Provide the [X, Y] coordinate of the cell's center where the given text is located.  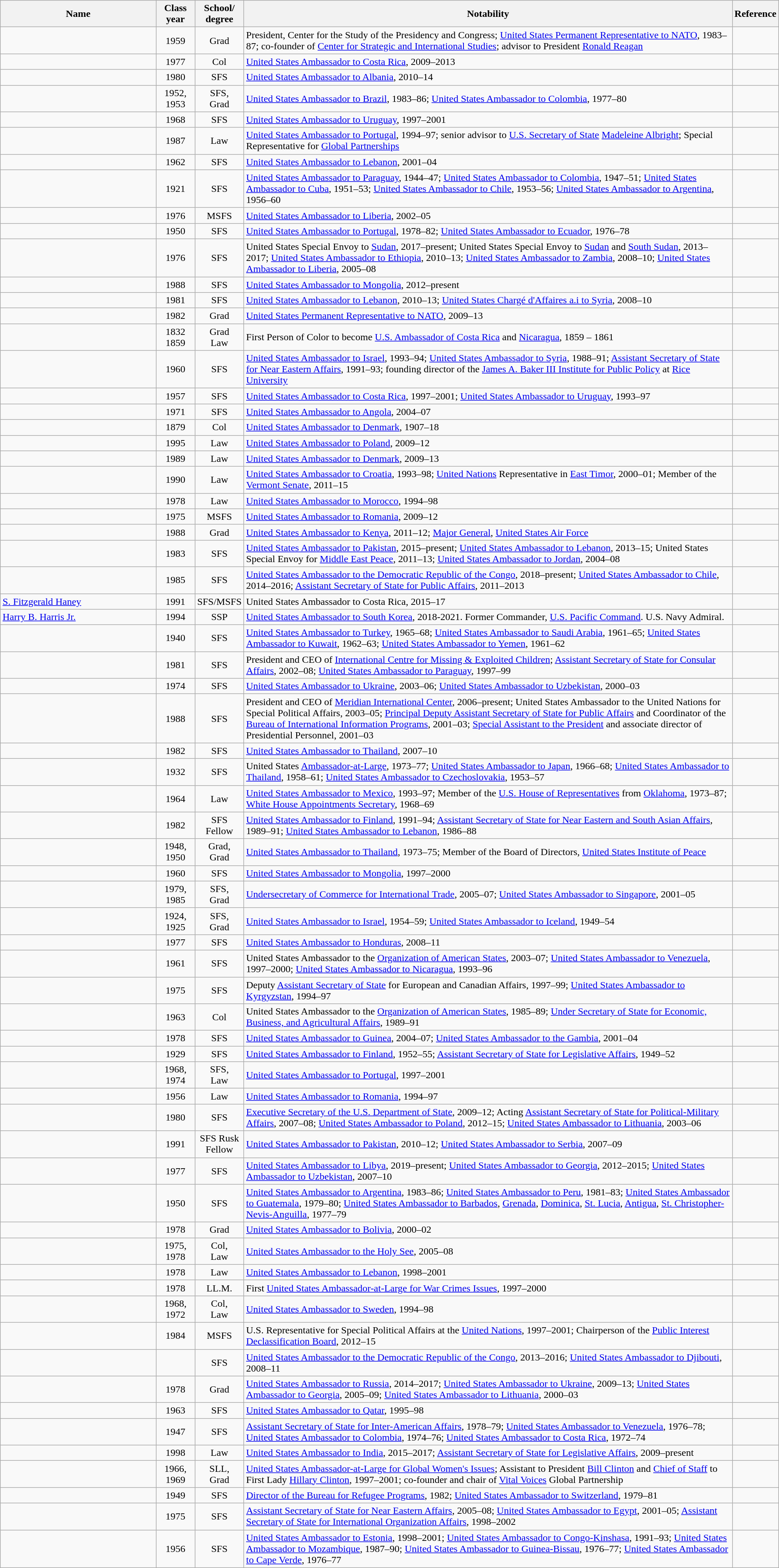
1983 [176, 553]
United States Ambassador to India, 2015–2017; Assistant Secretary of State for Legislative Affairs, 2009–present [488, 1453]
First United States Ambassador-at-Large for War Crimes Issues, 1997–2000 [488, 1288]
GradLaw [219, 337]
1979,1985 [176, 894]
United States Ambassador to Bolivia, 2000–02 [488, 1230]
United States Ambassador to the Holy See, 2005–08 [488, 1251]
1994 [176, 617]
1921 [176, 189]
United States Ambassador to Albania, 2010–14 [488, 77]
1990 [176, 480]
1966,1969 [176, 1474]
SLL,Grad [219, 1474]
United States Ambassador to Mongolia, 1997–2000 [488, 873]
United States Ambassador to Ukraine, 2003–06; United States Ambassador to Uzbekistan, 2000–03 [488, 686]
1952,1953 [176, 99]
1964 [176, 799]
United States Ambassador to Romania, 1994–97 [488, 1096]
Class year [176, 14]
United States Ambassador to Costa Rica, 2015–17 [488, 601]
1924,1925 [176, 921]
United States Ambassador to Honduras, 2008–11 [488, 942]
Name [78, 14]
United States Ambassador to Morocco, 1994–98 [488, 501]
Notability [488, 14]
School/degree [219, 14]
Undersecretary of Commerce for International Trade, 2005–07; United States Ambassador to Singapore, 2001–05 [488, 894]
SFS Fellow [219, 825]
United States Ambassador to Sweden, 1994–98 [488, 1309]
1974 [176, 686]
Deputy Assistant Secretary of State for European and Canadian Affairs, 1997–99; United States Ambassador to Kyrgyzstan, 1994–97 [488, 990]
United States Ambassador to Liberia, 2002–05 [488, 215]
1932 [176, 772]
1959 [176, 40]
1985 [176, 580]
1957 [176, 396]
United States Ambassador to Costa Rica, 1997–2001; United States Ambassador to Uruguay, 1993–97 [488, 396]
1879 [176, 427]
1961 [176, 963]
First Person of Color to become U.S. Ambassador of Costa Rica and Nicaragua, 1859 – 1861 [488, 337]
SFS Rusk Fellow [219, 1144]
United States Ambassador to Lebanon, 1998–2001 [488, 1272]
United States Ambassador to Mongolia, 2012–present [488, 285]
United States Ambassador to Brazil, 1983–86; United States Ambassador to Colombia, 1977–80 [488, 99]
Grad,Grad [219, 852]
United States Ambassador to Qatar, 1995–98 [488, 1411]
Reference [755, 14]
1975,1978 [176, 1251]
United States Ambassador to Romania, 2009–12 [488, 517]
United States Permanent Representative to NATO, 2009–13 [488, 316]
1971 [176, 412]
United States Ambassador to Kenya, 2011–12; Major General, United States Air Force [488, 532]
1968,1972 [176, 1309]
1998 [176, 1453]
SFS/MSFS [219, 601]
United States Ambassador to Pakistan, 2010–12; United States Ambassador to Serbia, 2007–09 [488, 1144]
SFS,Law [219, 1075]
United States Ambassador to Israel, 1954–59; United States Ambassador to Iceland, 1949–54 [488, 921]
United States Ambassador to Libya, 2019–present; United States Ambassador to Georgia, 2012–2015; United States Ambassador to Uzbekistan, 2007–10 [488, 1171]
1995 [176, 443]
1968 [176, 120]
United States Ambassador to the Democratic Republic of the Congo, 2013–2016; United States Ambassador to Djibouti, 2008–11 [488, 1363]
United States Ambassador to Poland, 2009–12 [488, 443]
1929 [176, 1054]
United States Ambassador to Portugal, 1978–82; United States Ambassador to Ecuador, 1976–78 [488, 231]
SSP [219, 617]
United States Ambassador to Lebanon, 2001–04 [488, 162]
1962 [176, 162]
1984 [176, 1335]
United States Ambassador to Uruguay, 1997–2001 [488, 120]
1947 [176, 1432]
1949 [176, 1495]
United States Ambassador to Thailand, 1973–75; Member of the Board of Directors, United States Institute of Peace [488, 852]
1987 [176, 141]
1940 [176, 639]
United States Ambassador to Finland, 1952–55; Assistant Secretary of State for Legislative Affairs, 1949–52 [488, 1054]
United States Ambassador to Croatia, 1993–98; United Nations Representative in East Timor, 2000–01; Member of the Vermont Senate, 2011–15 [488, 480]
Director of the Bureau for Refugee Programs, 1982; United States Ambassador to Switzerland, 1979–81 [488, 1495]
United States Ambassador to Denmark, 1907–18 [488, 427]
1948,1950 [176, 852]
United States Ambassador to Angola, 2004–07 [488, 412]
United States Ambassador to Portugal, 1997–2001 [488, 1075]
1968,1974 [176, 1075]
United States Ambassador to Costa Rica, 2009–2013 [488, 62]
Harry B. Harris Jr. [78, 617]
United States Ambassador to Guinea, 2004–07; United States Ambassador to the Gambia, 2001–04 [488, 1038]
1989 [176, 459]
LL.M. [219, 1288]
United States Ambassador to South Korea, 2018-2021. Former Commander, U.S. Pacific Command. U.S. Navy Admiral. [488, 617]
S. Fitzgerald Haney [78, 601]
United States Ambassador to Denmark, 2009–13 [488, 459]
United States Ambassador to Lebanon, 2010–13; United States Chargé d'Affaires a.i to Syria, 2008–10 [488, 300]
18321859 [176, 337]
United States Ambassador to Thailand, 2007–10 [488, 751]
